Identify which cell holds the provided text, then report its [X, Y] central coordinate. 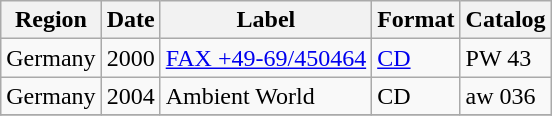
Format [416, 20]
Date [130, 20]
aw 036 [506, 96]
2004 [130, 96]
PW 43 [506, 58]
Catalog [506, 20]
Region [51, 20]
Label [266, 20]
Ambient World [266, 96]
FAX +49-69/450464 [266, 58]
2000 [130, 58]
